Find where the given text appears and provide that cell's center as [x, y] coordinate. 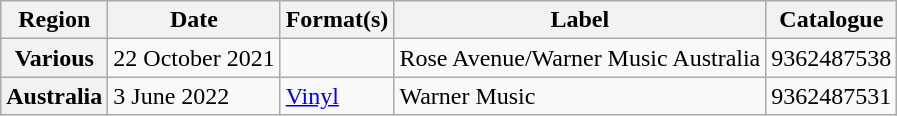
Rose Avenue/Warner Music Australia [580, 58]
3 June 2022 [194, 96]
Format(s) [337, 20]
Australia [54, 96]
Date [194, 20]
Various [54, 58]
Vinyl [337, 96]
9362487531 [832, 96]
Region [54, 20]
Warner Music [580, 96]
Catalogue [832, 20]
Label [580, 20]
22 October 2021 [194, 58]
9362487538 [832, 58]
